Pinpoint the cell where the given text exists, returning its (X, Y) midpoint coordinate. 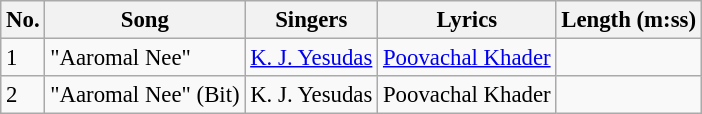
"Aaromal Nee" (Bit) (145, 95)
No. (23, 20)
Song (145, 20)
Singers (312, 20)
2 (23, 95)
"Aaromal Nee" (145, 58)
Length (m:ss) (628, 20)
Lyrics (467, 20)
1 (23, 58)
